Search for the cell housing the specified text and yield its (x, y) center coordinate. 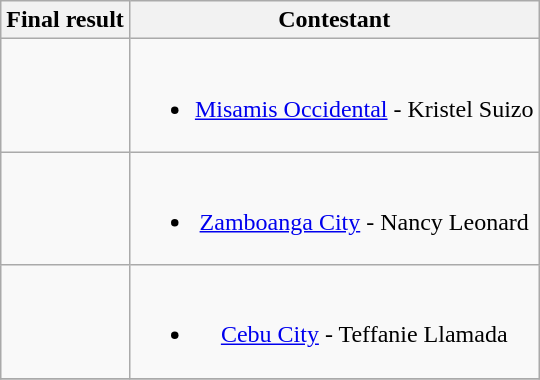
Final result (66, 20)
Zamboanga City - Nancy Leonard (334, 208)
Contestant (334, 20)
Cebu City - Teffanie Llamada (334, 322)
Misamis Occidental - Kristel Suizo (334, 96)
